Return [X, Y] of the center of cell containing provided text 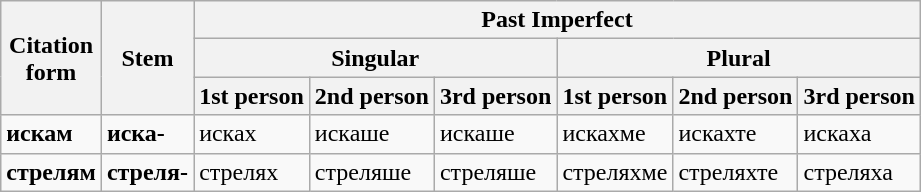
Citationform [52, 58]
стреляхте [736, 172]
искам [52, 134]
Singular [376, 58]
стрелям [52, 172]
искахме [615, 134]
Plural [739, 58]
стрелях [252, 172]
стреля- [147, 172]
искахте [736, 134]
исках [252, 134]
иска- [147, 134]
стреляха [859, 172]
стреляхме [615, 172]
искаха [859, 134]
Past Imperfect [558, 20]
Stem [147, 58]
